For the text-containing cell, return its midpoint in [x, y] coordinate format. 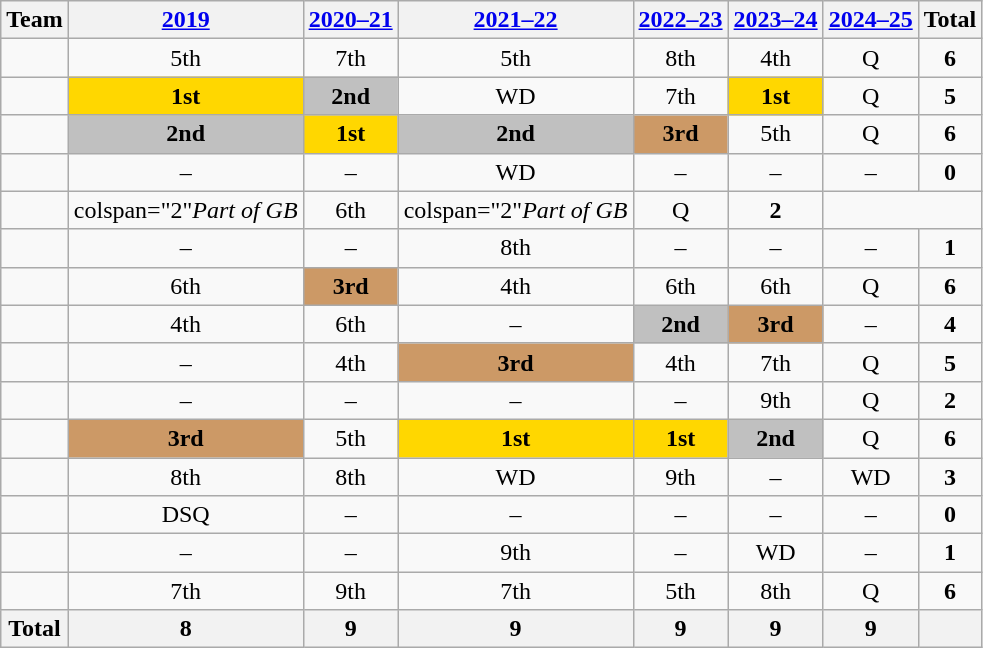
4 [950, 324]
Team [35, 20]
2024–25 [870, 20]
2022–23 [680, 20]
2023–24 [776, 20]
2020–21 [350, 20]
DSQ [186, 515]
2019 [186, 20]
8 [186, 629]
2021–22 [516, 20]
3 [950, 477]
